Provide the (X, Y) coordinate of the cell's center where the given text is located.  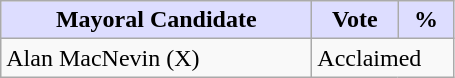
Vote (355, 20)
% (426, 20)
Alan MacNevin (X) (156, 58)
Mayoral Candidate (156, 20)
Acclaimed (383, 58)
